Identify which cell holds the provided text, then report its (x, y) central coordinate. 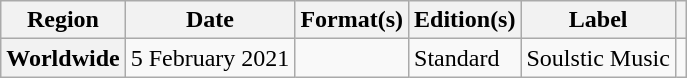
Standard (465, 58)
Date (210, 20)
5 February 2021 (210, 58)
Format(s) (352, 20)
Soulstic Music (598, 58)
Worldwide (63, 58)
Region (63, 20)
Label (598, 20)
Edition(s) (465, 20)
